Identify which cell holds the provided text, then report its (x, y) central coordinate. 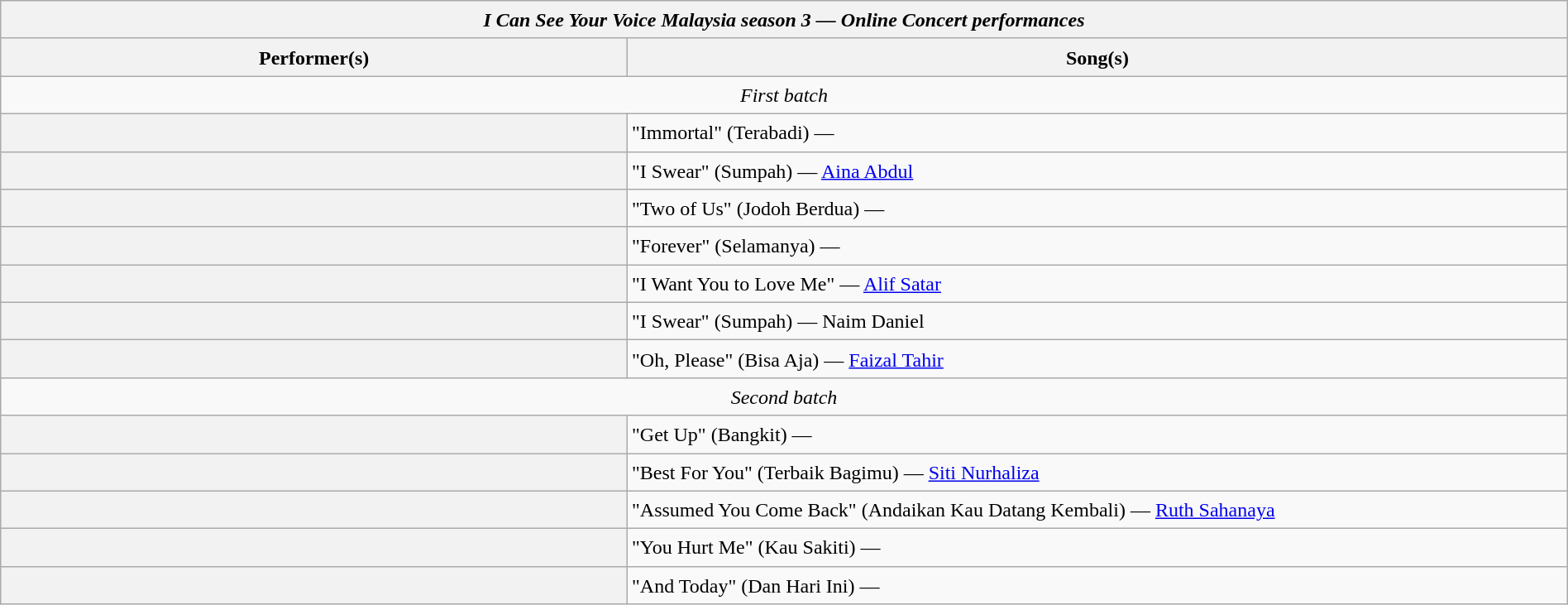
Song(s) (1098, 57)
I Can See Your Voice Malaysia season 3 — Online Concert performances (784, 20)
"I Swear" (Sumpah) — Naim Daniel (1098, 321)
"Forever" (Selamanya) — (1098, 246)
"Get Up" (Bangkit) — (1098, 435)
"You Hurt Me" (Kau Sakiti) — (1098, 548)
"And Today" (Dan Hari Ini) — (1098, 585)
Performer(s) (314, 57)
"Immortal" (Terabadi) — (1098, 132)
Second batch (784, 396)
"Assumed You Come Back" (Andaikan Kau Datang Kembali) — Ruth Sahanaya (1098, 510)
"I Swear" (Sumpah) — Aina Abdul (1098, 170)
First batch (784, 95)
"Oh, Please" (Bisa Aja) — Faizal Tahir (1098, 359)
"I Want You to Love Me" — Alif Satar (1098, 284)
"Best For You" (Terbaik Bagimu) — Siti Nurhaliza (1098, 473)
"Two of Us" (Jodoh Berdua) — (1098, 209)
